Determine the [x, y] coordinate at the center of the cell enclosing the given text.  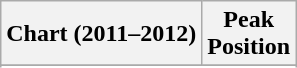
Chart (2011–2012) [102, 34]
PeakPosition [249, 34]
